Detect which cell encompasses the target text, then output its [x, y] center coordinate. 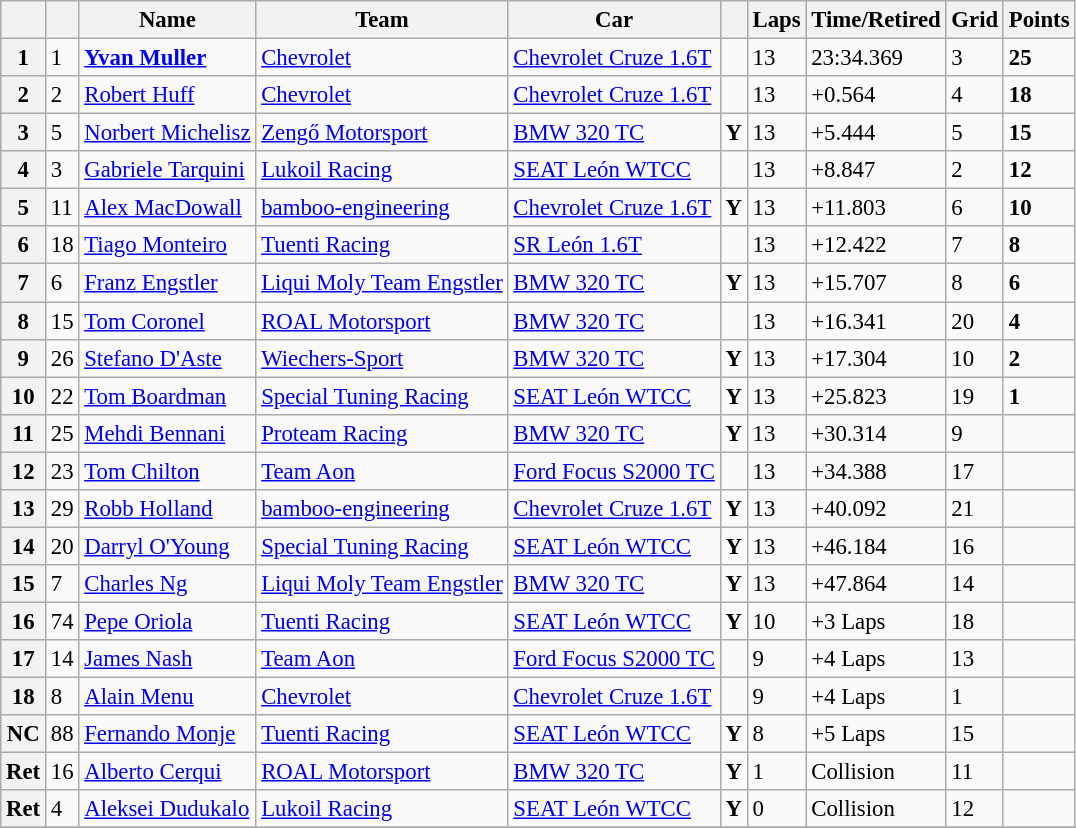
23 [62, 471]
22 [62, 396]
Alberto Cerqui [168, 772]
21 [974, 509]
Time/Retired [876, 20]
29 [62, 509]
Charles Ng [168, 584]
Mehdi Bennani [168, 433]
Name [168, 20]
+0.564 [876, 95]
Wiechers-Sport [382, 358]
+46.184 [876, 546]
Robert Huff [168, 95]
+16.341 [876, 321]
Proteam Racing [382, 433]
+5.444 [876, 133]
+47.864 [876, 584]
+12.422 [876, 245]
Pepe Oriola [168, 621]
+15.707 [876, 283]
Zengő Motorsport [382, 133]
NC [24, 734]
88 [62, 734]
26 [62, 358]
Car [614, 20]
+25.823 [876, 396]
Aleksei Dudukalo [168, 809]
0 [776, 809]
Robb Holland [168, 509]
+11.803 [876, 208]
+30.314 [876, 433]
SR León 1.6T [614, 245]
Points [1038, 20]
Franz Engstler [168, 283]
74 [62, 621]
James Nash [168, 659]
23:34.369 [876, 58]
+40.092 [876, 509]
Team [382, 20]
Stefano D'Aste [168, 358]
Tom Chilton [168, 471]
Laps [776, 20]
+5 Laps [876, 734]
+8.847 [876, 170]
Norbert Michelisz [168, 133]
Tom Boardman [168, 396]
Alain Menu [168, 697]
Tom Coronel [168, 321]
Tiago Monteiro [168, 245]
19 [974, 396]
Alex MacDowall [168, 208]
Darryl O'Young [168, 546]
+17.304 [876, 358]
+3 Laps [876, 621]
Fernando Monje [168, 734]
Yvan Muller [168, 58]
Gabriele Tarquini [168, 170]
Grid [974, 20]
+34.388 [876, 471]
